Return [x, y] of the center of cell containing provided text 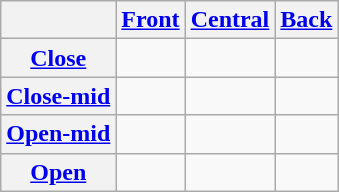
Close [58, 58]
Open [58, 172]
Front [150, 20]
Open-mid [58, 134]
Central [230, 20]
Back [306, 20]
Close-mid [58, 96]
